Identify which cell holds the provided text, then report its (X, Y) central coordinate. 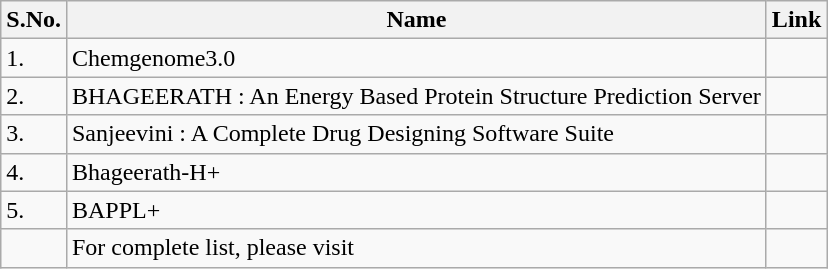
4. (34, 172)
BAPPL+ (416, 210)
3. (34, 134)
Bhageerath-H+ (416, 172)
Sanjeevini : A Complete Drug Designing Software Suite (416, 134)
Link (796, 20)
1. (34, 58)
Name (416, 20)
For complete list, please visit (416, 248)
S.No. (34, 20)
2. (34, 96)
Chemgenome3.0 (416, 58)
BHAGEERATH : An Energy Based Protein Structure Prediction Server (416, 96)
5. (34, 210)
